Pinpoint the cell where the given text exists, returning its (X, Y) midpoint coordinate. 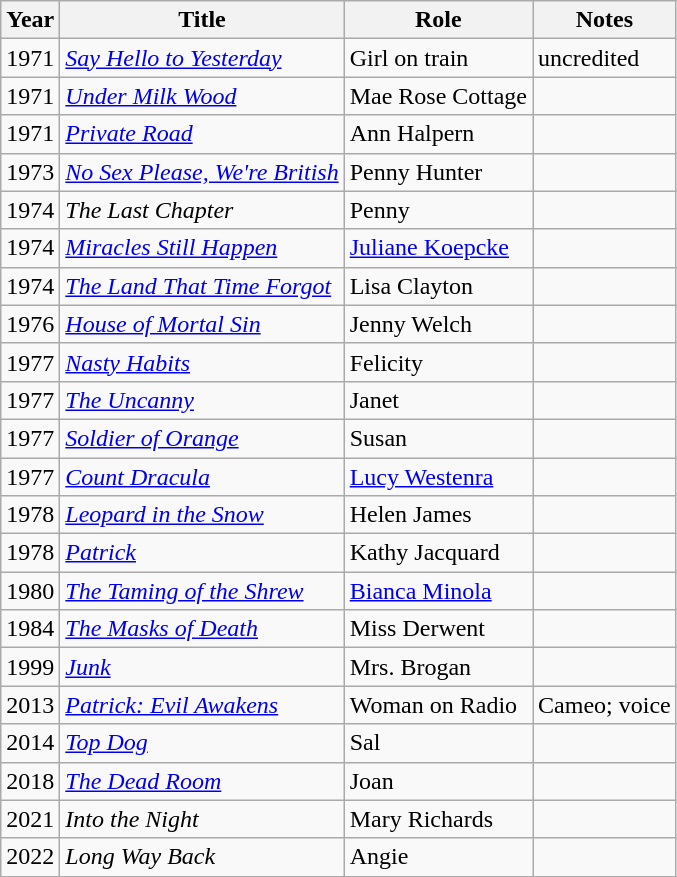
Cameo; voice (605, 705)
Lucy Westenra (438, 477)
Top Dog (202, 743)
2018 (30, 781)
Susan (438, 438)
Lisa Clayton (438, 286)
The Dead Room (202, 781)
The Taming of the Shrew (202, 591)
Mae Rose Cottage (438, 96)
Role (438, 20)
Patrick: Evil Awakens (202, 705)
Title (202, 20)
Notes (605, 20)
Angie (438, 857)
Helen James (438, 515)
2021 (30, 819)
Mary Richards (438, 819)
Bianca Minola (438, 591)
Year (30, 20)
Miss Derwent (438, 629)
1973 (30, 172)
Felicity (438, 362)
House of Mortal Sin (202, 324)
Count Dracula (202, 477)
Joan (438, 781)
1999 (30, 667)
Into the Night (202, 819)
Patrick (202, 553)
The Last Chapter (202, 210)
2022 (30, 857)
No Sex Please, We're British (202, 172)
Leopard in the Snow (202, 515)
Ann Halpern (438, 134)
Kathy Jacquard (438, 553)
Private Road (202, 134)
The Uncanny (202, 400)
The Land That Time Forgot (202, 286)
Woman on Radio (438, 705)
Jenny Welch (438, 324)
Mrs. Brogan (438, 667)
The Masks of Death (202, 629)
2013 (30, 705)
1976 (30, 324)
Junk (202, 667)
1984 (30, 629)
2014 (30, 743)
Penny Hunter (438, 172)
Janet (438, 400)
Penny (438, 210)
Under Milk Wood (202, 96)
Long Way Back (202, 857)
1980 (30, 591)
Miracles Still Happen (202, 248)
Juliane Koepcke (438, 248)
Sal (438, 743)
Soldier of Orange (202, 438)
Girl on train (438, 58)
Say Hello to Yesterday (202, 58)
Nasty Habits (202, 362)
uncredited (605, 58)
